From the cell containing the given text, extract its center point as [X, Y] coordinate. 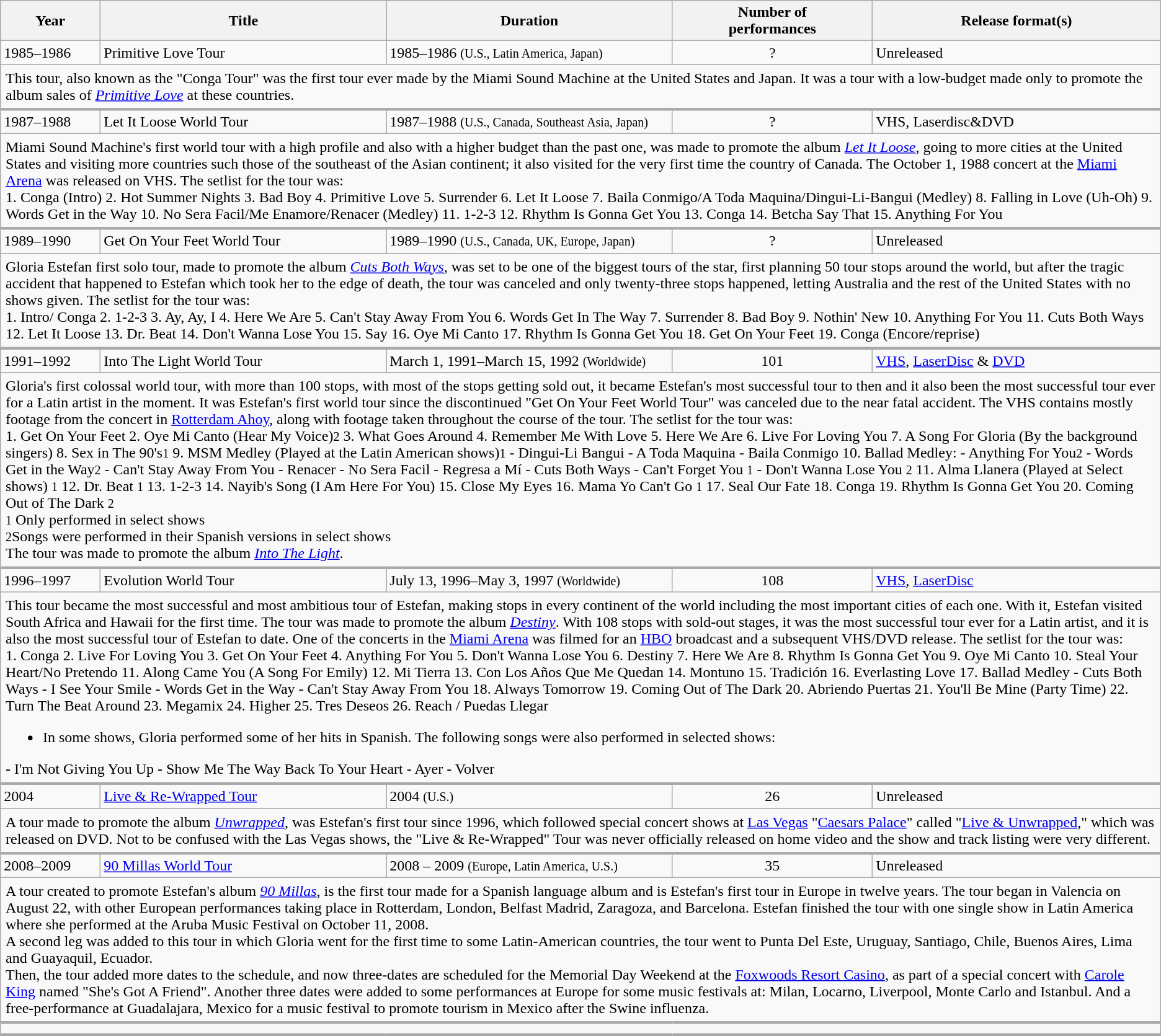
Let It Loose World Tour [243, 122]
1985–1986 [51, 53]
VHS, Laserdisc&DVD [1017, 122]
2008–2009 [51, 866]
July 13, 1996–May 3, 1997 (Worldwide) [530, 580]
March 1, 1991–March 15, 1992 (Worldwide) [530, 360]
Year [51, 21]
Live & Re-Wrapped Tour [243, 796]
1989–1990 (U.S., Canada, UK, Europe, Japan) [530, 241]
Into The Light World Tour [243, 360]
Evolution World Tour [243, 580]
101 [773, 360]
VHS, LaserDisc [1017, 580]
Title [243, 21]
1987–1988 (U.S., Canada, Southeast Asia, Japan) [530, 122]
90 Millas World Tour [243, 866]
108 [773, 580]
2004 (U.S.) [530, 796]
1996–1997 [51, 580]
26 [773, 796]
VHS, LaserDisc & DVD [1017, 360]
2004 [51, 796]
1991–1992 [51, 360]
2008 – 2009 (Europe, Latin America, U.S.) [530, 866]
Primitive Love Tour [243, 53]
1989–1990 [51, 241]
Release format(s) [1017, 21]
Duration [530, 21]
1985–1986 (U.S., Latin America, Japan) [530, 53]
35 [773, 866]
1987–1988 [51, 122]
Number ofperformances [773, 21]
Get On Your Feet World Tour [243, 241]
